Scan for the cell matching the given text and deliver its [X, Y] coordinate at center. 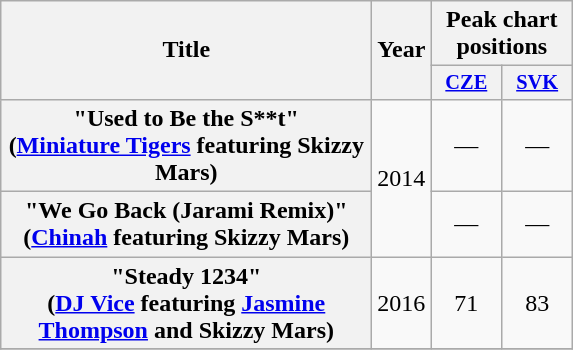
Peak chart positions [502, 34]
"We Go Back (Jarami Remix)"(Chinah featuring Skizzy Mars) [186, 224]
2016 [402, 303]
"Steady 1234"(DJ Vice featuring Jasmine Thompson and Skizzy Mars) [186, 303]
83 [538, 303]
CZE [466, 83]
Title [186, 50]
71 [466, 303]
SVK [538, 83]
"Used to Be the S**t"(Miniature Tigers featuring Skizzy Mars) [186, 145]
2014 [402, 178]
Year [402, 50]
